Pinpoint the cell where the given text exists, returning its (X, Y) midpoint coordinate. 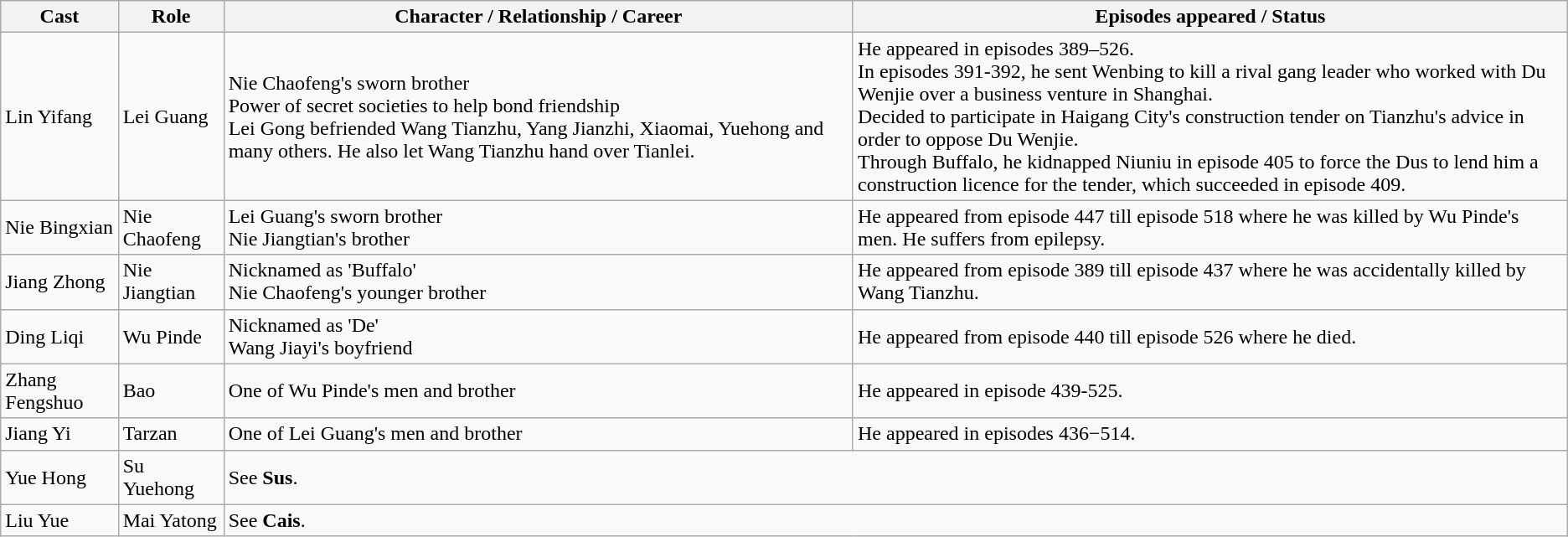
Wu Pinde (171, 337)
Mai Yatong (171, 520)
Cast (59, 17)
Lei Guang's sworn brother Nie Jiangtian's brother (538, 228)
Nicknamed as 'Buffalo' Nie Chaofeng's younger brother (538, 281)
He appeared in episodes 436−514. (1210, 434)
Episodes appeared / Status (1210, 17)
Nicknamed as 'De' Wang Jiayi's boyfriend (538, 337)
One of Lei Guang's men and brother (538, 434)
Jiang Yi (59, 434)
Bao (171, 390)
Zhang Fengshuo (59, 390)
One of Wu Pinde's men and brother (538, 390)
Tarzan (171, 434)
Lei Guang (171, 116)
Lin Yifang (59, 116)
Liu Yue (59, 520)
Su Yuehong (171, 478)
See Sus. (895, 478)
See Cais. (895, 520)
Role (171, 17)
Character / Relationship / Career (538, 17)
Nie Bingxian (59, 228)
He appeared from episode 440 till episode 526 where he died. (1210, 337)
He appeared from episode 389 till episode 437 where he was accidentally killed by Wang Tianzhu. (1210, 281)
Ding Liqi (59, 337)
He appeared from episode 447 till episode 518 where he was killed by Wu Pinde's men. He suffers from epilepsy. (1210, 228)
He appeared in episode 439-525. (1210, 390)
Jiang Zhong (59, 281)
Nie Chaofeng (171, 228)
Yue Hong (59, 478)
Nie Jiangtian (171, 281)
